Find where the given text appears and provide that cell's center as [X, Y] coordinate. 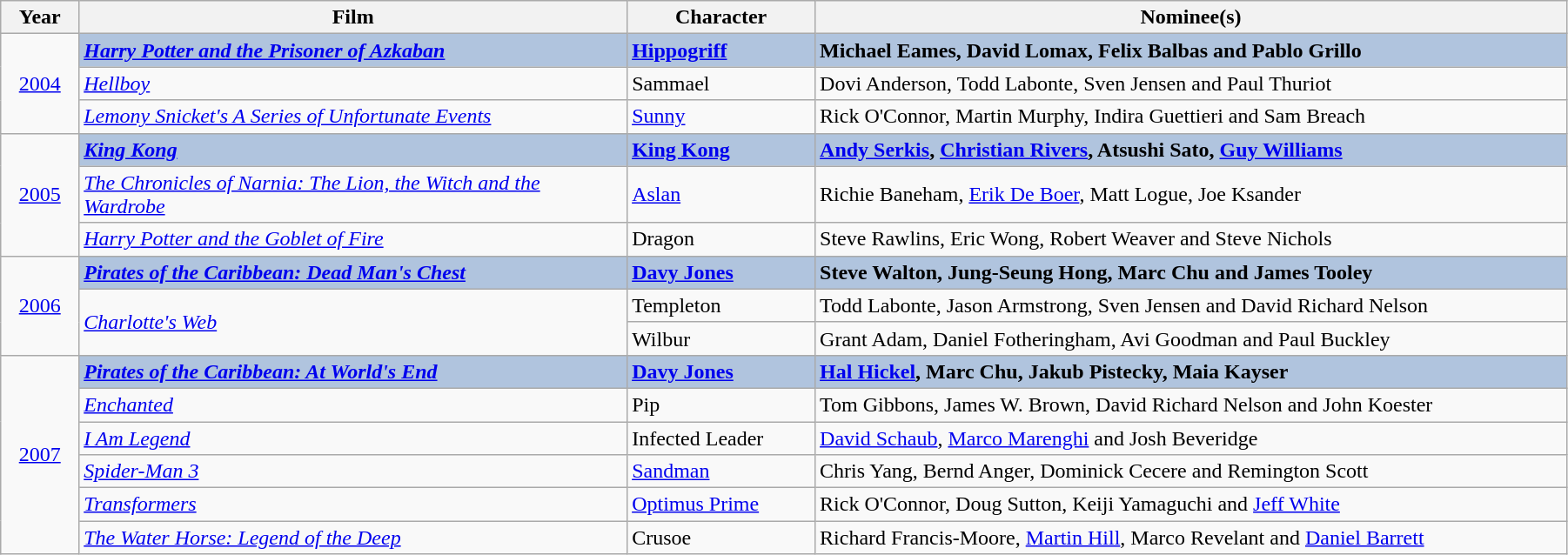
Charlotte's Web [353, 322]
Optimus Prime [721, 505]
Rick O'Connor, Martin Murphy, Indira Guettieri and Sam Breach [1191, 117]
Harry Potter and the Prisoner of Azkaban [353, 50]
Pirates of the Caribbean: Dead Man's Chest [353, 272]
2007 [40, 454]
Crusoe [721, 538]
Hal Hickel, Marc Chu, Jakub Pistecky, Maia Kayser [1191, 371]
Hellboy [353, 84]
Dragon [721, 239]
Richard Francis-Moore, Martin Hill, Marco Revelant and Daniel Barrett [1191, 538]
Transformers [353, 505]
Rick O'Connor, Doug Sutton, Keiji Yamaguchi and Jeff White [1191, 505]
Character [721, 17]
2005 [40, 195]
The Water Horse: Legend of the Deep [353, 538]
Lemony Snicket's A Series of Unfortunate Events [353, 117]
Year [40, 17]
Tom Gibbons, James W. Brown, David Richard Nelson and John Koester [1191, 405]
Steve Walton, Jung-Seung Hong, Marc Chu and James Tooley [1191, 272]
Nominee(s) [1191, 17]
I Am Legend [353, 438]
Michael Eames, David Lomax, Felix Balbas and Pablo Grillo [1191, 50]
Infected Leader [721, 438]
Hippogriff [721, 50]
Richie Baneham, Erik De Boer, Matt Logue, Joe Ksander [1191, 195]
Sandman [721, 471]
2006 [40, 305]
Andy Serkis, Christian Rivers, Atsushi Sato, Guy Williams [1191, 150]
Todd Labonte, Jason Armstrong, Sven Jensen and David Richard Nelson [1191, 305]
Sunny [721, 117]
Harry Potter and the Goblet of Fire [353, 239]
Film [353, 17]
Pip [721, 405]
The Chronicles of Narnia: The Lion, the Witch and the Wardrobe [353, 195]
Spider-Man 3 [353, 471]
Chris Yang, Bernd Anger, Dominick Cecere and Remington Scott [1191, 471]
Enchanted [353, 405]
Pirates of the Caribbean: At World's End [353, 371]
Grant Adam, Daniel Fotheringham, Avi Goodman and Paul Buckley [1191, 338]
Sammael [721, 84]
Wilbur [721, 338]
David Schaub, Marco Marenghi and Josh Beveridge [1191, 438]
2004 [40, 84]
Dovi Anderson, Todd Labonte, Sven Jensen and Paul Thuriot [1191, 84]
Aslan [721, 195]
Steve Rawlins, Eric Wong, Robert Weaver and Steve Nichols [1191, 239]
Templeton [721, 305]
